Determine the (X, Y) coordinate at the center of the cell enclosing the given text.  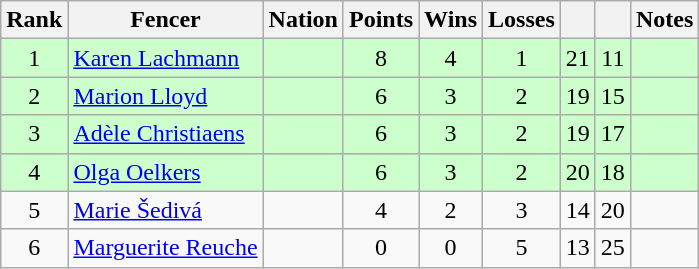
Points (380, 20)
8 (380, 58)
Nation (303, 20)
Fencer (166, 20)
Rank (34, 20)
Marie Šedivá (166, 210)
21 (578, 58)
18 (612, 172)
Olga Oelkers (166, 172)
Marion Lloyd (166, 96)
15 (612, 96)
17 (612, 134)
25 (612, 248)
11 (612, 58)
Marguerite Reuche (166, 248)
Notes (664, 20)
Karen Lachmann (166, 58)
Wins (451, 20)
14 (578, 210)
13 (578, 248)
Adèle Christiaens (166, 134)
Losses (522, 20)
